Find where the given text appears and provide that cell's center as [x, y] coordinate. 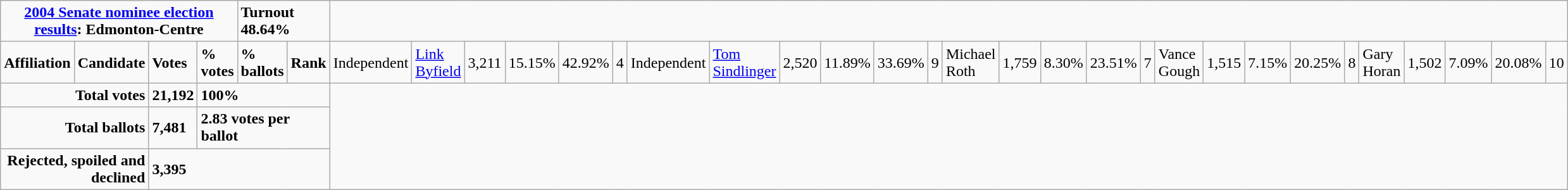
100% [263, 95]
8 [1352, 62]
21,192 [173, 95]
Votes [173, 62]
Link Byfield [438, 62]
1,502 [1425, 62]
15.15% [532, 62]
11.89% [847, 62]
Candidate [111, 62]
42.92% [586, 62]
20.25% [1317, 62]
20.08% [1519, 62]
8.30% [1063, 62]
33.69% [901, 62]
Turnout 48.64% [283, 22]
7.09% [1468, 62]
% ballots [262, 62]
2.83 votes per ballot [263, 128]
Gary Horan [1382, 62]
3,395 [239, 168]
Michael Roth [971, 62]
10 [1557, 62]
Rank [309, 62]
Tom Sindlinger [744, 62]
9 [935, 62]
Total ballots [75, 128]
7.15% [1268, 62]
% votes [218, 62]
Rejected, spoiled and declined [75, 168]
Vance Gough [1179, 62]
Total votes [75, 95]
3,211 [485, 62]
Affiliation [37, 62]
4 [620, 62]
23.51% [1114, 62]
7 [1148, 62]
1,515 [1224, 62]
2,520 [800, 62]
1,759 [1020, 62]
7,481 [173, 128]
2004 Senate nominee election results: Edmonton-Centre [119, 22]
